Locate the cell with the specified text and output its [x, y] center coordinate. 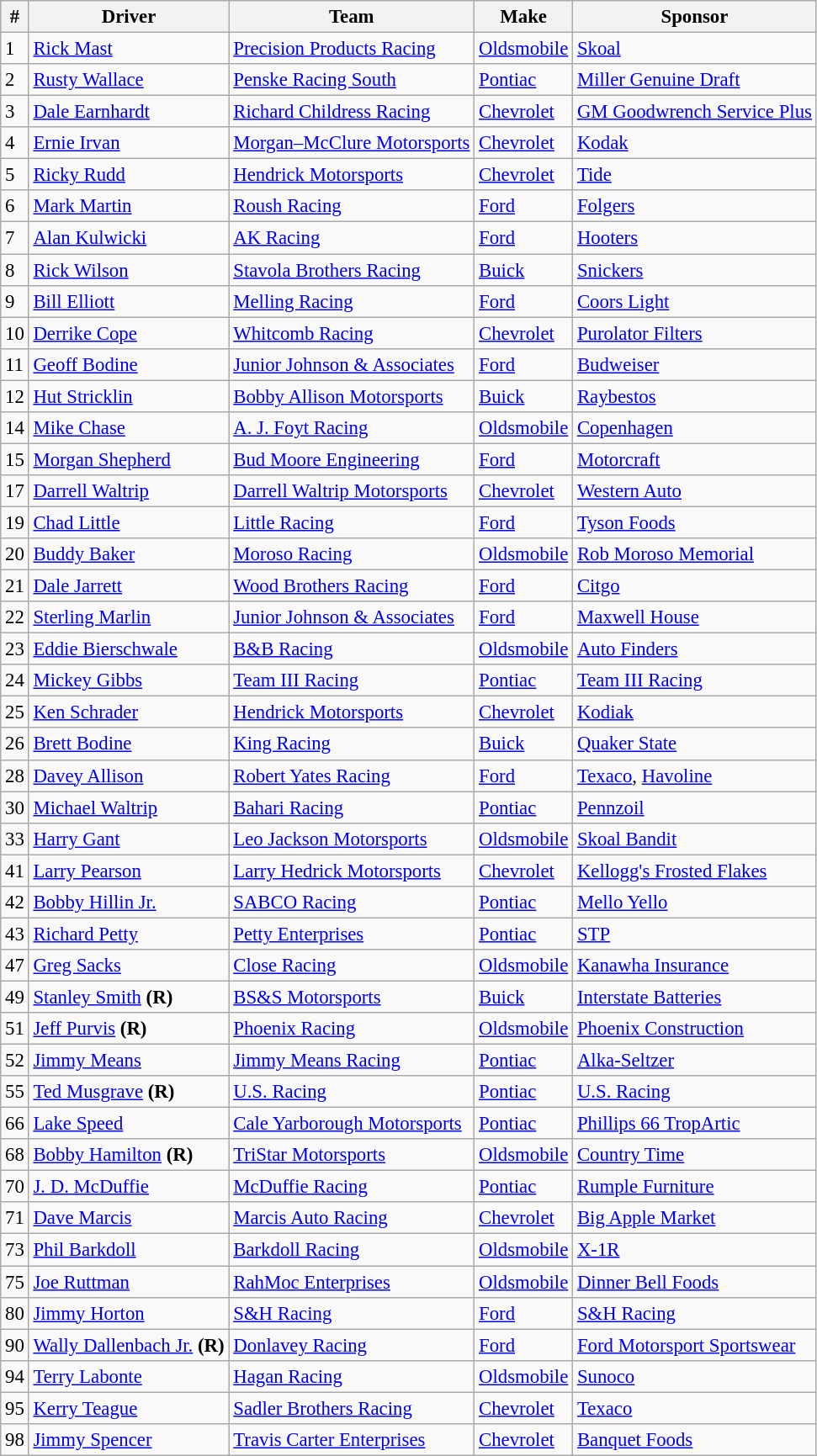
# [15, 17]
70 [15, 1187]
66 [15, 1124]
Bobby Allison Motorsports [352, 396]
75 [15, 1282]
Stanley Smith (R) [129, 997]
Bobby Hillin Jr. [129, 903]
Ernie Irvan [129, 143]
Darrell Waltrip Motorsports [352, 491]
Ford Motorsport Sportswear [695, 1345]
Mello Yello [695, 903]
Kodiak [695, 712]
Dave Marcis [129, 1219]
STP [695, 934]
Larry Hedrick Motorsports [352, 871]
Ricky Rudd [129, 175]
41 [15, 871]
Richard Petty [129, 934]
Phillips 66 TropArtic [695, 1124]
Interstate Batteries [695, 997]
10 [15, 333]
2 [15, 80]
Derrike Cope [129, 333]
22 [15, 617]
Rob Moroso Memorial [695, 554]
Morgan Shepherd [129, 459]
8 [15, 270]
RahMoc Enterprises [352, 1282]
Jimmy Spencer [129, 1440]
25 [15, 712]
Little Racing [352, 522]
Davey Allison [129, 776]
80 [15, 1313]
Dale Earnhardt [129, 112]
Folgers [695, 206]
Joe Ruttman [129, 1282]
Kerry Teague [129, 1408]
Donlavey Racing [352, 1345]
Make [523, 17]
23 [15, 649]
Motorcraft [695, 459]
Rusty Wallace [129, 80]
Western Auto [695, 491]
Geoff Bodine [129, 364]
Bahari Racing [352, 807]
47 [15, 966]
Citgo [695, 586]
24 [15, 680]
Bud Moore Engineering [352, 459]
A. J. Foyt Racing [352, 428]
King Racing [352, 744]
Close Racing [352, 966]
Tyson Foods [695, 522]
Darrell Waltrip [129, 491]
Michael Waltrip [129, 807]
Brett Bodine [129, 744]
Moroso Racing [352, 554]
Hut Stricklin [129, 396]
Lake Speed [129, 1124]
Penske Racing South [352, 80]
Quaker State [695, 744]
98 [15, 1440]
Rick Wilson [129, 270]
Mark Martin [129, 206]
Jimmy Means [129, 1061]
1 [15, 49]
Pennzoil [695, 807]
Morgan–McClure Motorsports [352, 143]
Alka-Seltzer [695, 1061]
Leo Jackson Motorsports [352, 839]
95 [15, 1408]
Sponsor [695, 17]
Whitcomb Racing [352, 333]
Skoal [695, 49]
Larry Pearson [129, 871]
B&B Racing [352, 649]
Texaco, Havoline [695, 776]
15 [15, 459]
Driver [129, 17]
Maxwell House [695, 617]
Sterling Marlin [129, 617]
Precision Products Racing [352, 49]
20 [15, 554]
Barkdoll Racing [352, 1250]
19 [15, 522]
33 [15, 839]
Richard Childress Racing [352, 112]
X-1R [695, 1250]
Big Apple Market [695, 1219]
Buddy Baker [129, 554]
Bill Elliott [129, 301]
Tide [695, 175]
Melling Racing [352, 301]
Petty Enterprises [352, 934]
73 [15, 1250]
Sadler Brothers Racing [352, 1408]
17 [15, 491]
5 [15, 175]
43 [15, 934]
Jeff Purvis (R) [129, 1029]
TriStar Motorsports [352, 1155]
Snickers [695, 270]
Kellogg's Frosted Flakes [695, 871]
McDuffie Racing [352, 1187]
Copenhagen [695, 428]
11 [15, 364]
Dinner Bell Foods [695, 1282]
Dale Jarrett [129, 586]
Sunoco [695, 1376]
Miller Genuine Draft [695, 80]
Wally Dallenbach Jr. (R) [129, 1345]
SABCO Racing [352, 903]
55 [15, 1092]
68 [15, 1155]
Hagan Racing [352, 1376]
Ted Musgrave (R) [129, 1092]
Jimmy Means Racing [352, 1061]
12 [15, 396]
Hooters [695, 238]
Kodak [695, 143]
Travis Carter Enterprises [352, 1440]
Wood Brothers Racing [352, 586]
Kanawha Insurance [695, 966]
Skoal Bandit [695, 839]
GM Goodwrench Service Plus [695, 112]
Banquet Foods [695, 1440]
AK Racing [352, 238]
30 [15, 807]
21 [15, 586]
7 [15, 238]
Bobby Hamilton (R) [129, 1155]
28 [15, 776]
Harry Gant [129, 839]
Rumple Furniture [695, 1187]
52 [15, 1061]
Roush Racing [352, 206]
51 [15, 1029]
Stavola Brothers Racing [352, 270]
BS&S Motorsports [352, 997]
Ken Schrader [129, 712]
Cale Yarborough Motorsports [352, 1124]
Coors Light [695, 301]
Alan Kulwicki [129, 238]
4 [15, 143]
6 [15, 206]
Phoenix Construction [695, 1029]
Auto Finders [695, 649]
71 [15, 1219]
42 [15, 903]
90 [15, 1345]
3 [15, 112]
26 [15, 744]
Phil Barkdoll [129, 1250]
Mike Chase [129, 428]
94 [15, 1376]
14 [15, 428]
Mickey Gibbs [129, 680]
Texaco [695, 1408]
Rick Mast [129, 49]
Robert Yates Racing [352, 776]
Phoenix Racing [352, 1029]
Country Time [695, 1155]
Team [352, 17]
J. D. McDuffie [129, 1187]
9 [15, 301]
Marcis Auto Racing [352, 1219]
Chad Little [129, 522]
Budweiser [695, 364]
Raybestos [695, 396]
Greg Sacks [129, 966]
Purolator Filters [695, 333]
Jimmy Horton [129, 1313]
49 [15, 997]
Terry Labonte [129, 1376]
Eddie Bierschwale [129, 649]
